Capture the cell that displays the provided text and extract its [X, Y] central coordinate. 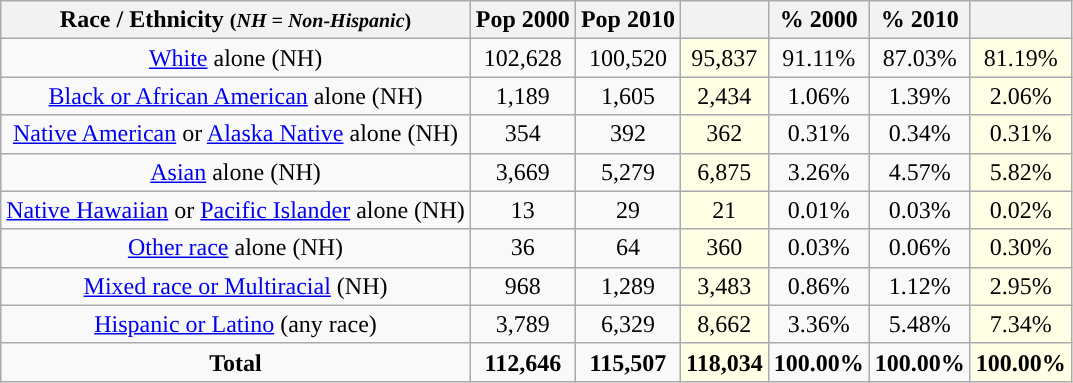
1,289 [628, 286]
Native American or Alaska Native alone (NH) [236, 134]
3,789 [522, 324]
Other race alone (NH) [236, 248]
81.19% [1020, 58]
Hispanic or Latino (any race) [236, 324]
64 [628, 248]
1,189 [522, 96]
115,507 [628, 362]
1.39% [920, 96]
0.86% [818, 286]
White alone (NH) [236, 58]
0.01% [818, 210]
112,646 [522, 362]
100,520 [628, 58]
2.06% [1020, 96]
3,669 [522, 172]
Pop 2000 [522, 20]
392 [628, 134]
354 [522, 134]
7.34% [1020, 324]
1,605 [628, 96]
Mixed race or Multiracial (NH) [236, 286]
2.95% [1020, 286]
Native Hawaiian or Pacific Islander alone (NH) [236, 210]
968 [522, 286]
0.34% [920, 134]
Total [236, 362]
Race / Ethnicity (NH = Non-Hispanic) [236, 20]
5,279 [628, 172]
Asian alone (NH) [236, 172]
3.26% [818, 172]
6,329 [628, 324]
36 [522, 248]
3,483 [724, 286]
0.02% [1020, 210]
29 [628, 210]
91.11% [818, 58]
2,434 [724, 96]
8,662 [724, 324]
6,875 [724, 172]
0.30% [1020, 248]
87.03% [920, 58]
0.06% [920, 248]
1.12% [920, 286]
5.48% [920, 324]
95,837 [724, 58]
102,628 [522, 58]
362 [724, 134]
13 [522, 210]
% 2010 [920, 20]
Black or African American alone (NH) [236, 96]
1.06% [818, 96]
21 [724, 210]
360 [724, 248]
118,034 [724, 362]
3.36% [818, 324]
4.57% [920, 172]
5.82% [1020, 172]
Pop 2010 [628, 20]
% 2000 [818, 20]
